Determine the [x, y] coordinate at the center of the cell enclosing the given text.  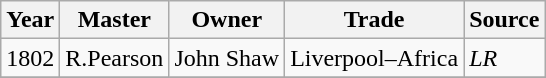
Liverpool–Africa [374, 58]
LR [504, 58]
Owner [227, 20]
Year [30, 20]
Trade [374, 20]
R.Pearson [114, 58]
1802 [30, 58]
Master [114, 20]
Source [504, 20]
John Shaw [227, 58]
